Find where the given text appears and provide that cell's center as (x, y) coordinate. 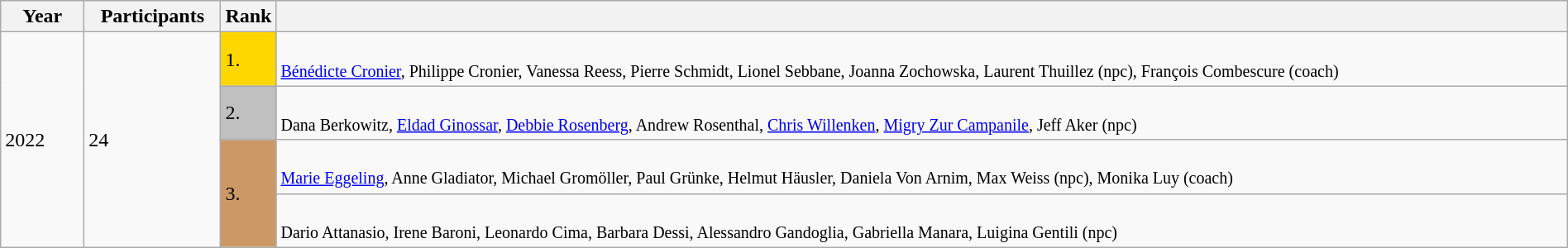
Rank (248, 17)
3. (248, 193)
Dana Berkowitz, Eldad Ginossar, Debbie Rosenberg, Andrew Rosenthal, Chris Willenken, Migry Zur Campanile, Jeff Aker (npc) (921, 112)
2022 (43, 140)
Marie Eggeling, Anne Gladiator, Michael Gromöller, Paul Grünke, Helmut Häusler, Daniela Von Arnim, Max Weiss (npc), Monika Luy (coach) (921, 167)
Dario Attanasio, Irene Baroni, Leonardo Cima, Barbara Dessi, Alessandro Gandoglia, Gabriella Manara, Luigina Gentili (npc) (921, 220)
24 (152, 140)
2. (248, 112)
1. (248, 60)
Year (43, 17)
Participants (152, 17)
